From the cell containing the given text, extract its center point as [x, y] coordinate. 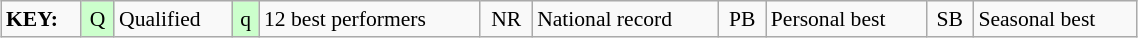
Qualified [173, 19]
Seasonal best [1055, 19]
National record [626, 19]
NR [506, 19]
Personal best [846, 19]
Q [98, 19]
SB [950, 19]
12 best performers [370, 19]
PB [742, 19]
q [246, 19]
KEY: [41, 19]
